Return (X, Y) of the center of cell containing provided text 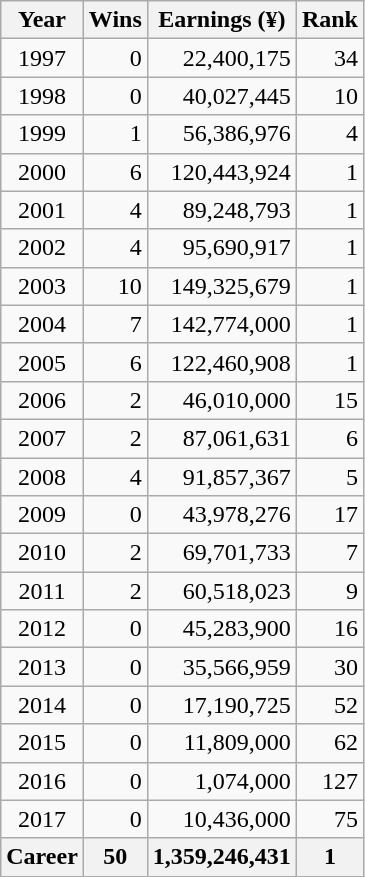
69,701,733 (222, 553)
17,190,725 (222, 705)
9 (330, 591)
Earnings (¥) (222, 20)
2007 (42, 438)
2000 (42, 172)
89,248,793 (222, 210)
17 (330, 515)
56,386,976 (222, 134)
1997 (42, 58)
2013 (42, 667)
142,774,000 (222, 324)
2011 (42, 591)
2006 (42, 400)
2003 (42, 286)
Wins (115, 20)
2001 (42, 210)
2008 (42, 477)
127 (330, 781)
2010 (42, 553)
2014 (42, 705)
Year (42, 20)
52 (330, 705)
34 (330, 58)
Rank (330, 20)
2015 (42, 743)
50 (115, 857)
120,443,924 (222, 172)
30 (330, 667)
95,690,917 (222, 248)
45,283,900 (222, 629)
40,027,445 (222, 96)
60,518,023 (222, 591)
1999 (42, 134)
Career (42, 857)
15 (330, 400)
5 (330, 477)
62 (330, 743)
2012 (42, 629)
1,359,246,431 (222, 857)
1998 (42, 96)
122,460,908 (222, 362)
16 (330, 629)
2004 (42, 324)
22,400,175 (222, 58)
2009 (42, 515)
2017 (42, 819)
87,061,631 (222, 438)
43,978,276 (222, 515)
11,809,000 (222, 743)
91,857,367 (222, 477)
149,325,679 (222, 286)
1,074,000 (222, 781)
46,010,000 (222, 400)
2005 (42, 362)
35,566,959 (222, 667)
75 (330, 819)
10,436,000 (222, 819)
2002 (42, 248)
2016 (42, 781)
